Extract the (x, y) coordinate from the center of the cell holding the provided text.  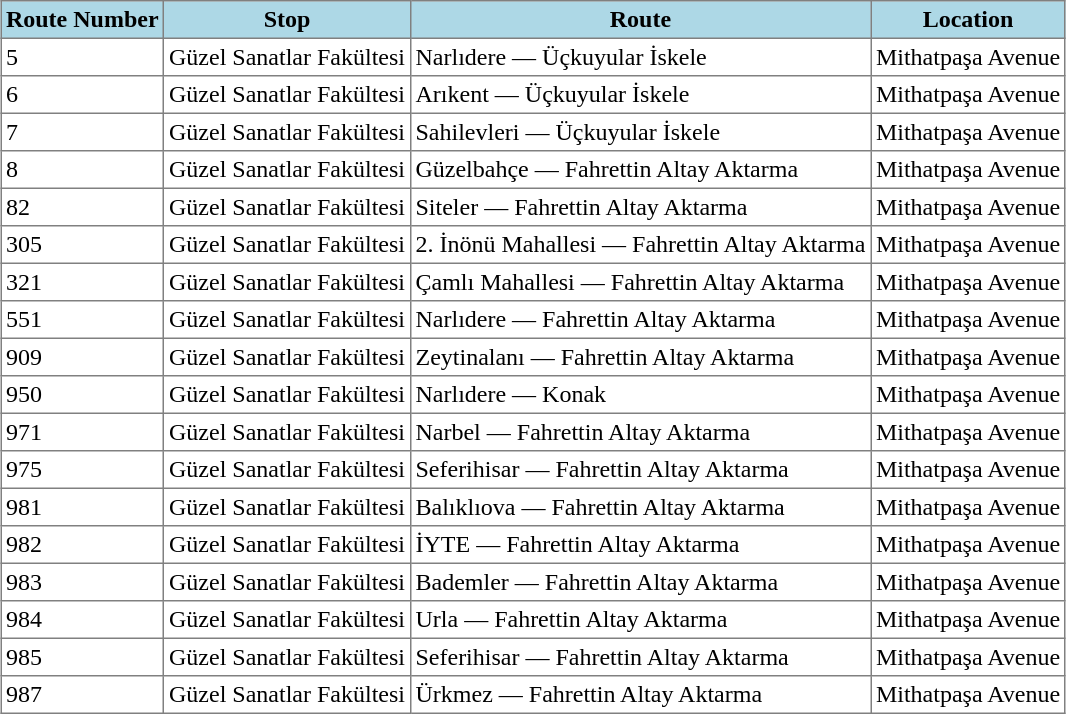
2. İnönü Mahallesi — Fahrettin Altay Aktarma (640, 245)
551 (82, 320)
İYTE — Fahrettin Altay Aktarma (640, 545)
Sahilevleri — Üçkuyular İskele (640, 132)
909 (82, 357)
7 (82, 132)
Route Number (82, 20)
Balıklıova — Fahrettin Altay Aktarma (640, 507)
982 (82, 545)
984 (82, 620)
Bademler — Fahrettin Altay Aktarma (640, 582)
985 (82, 657)
321 (82, 282)
Narlıdere — Konak (640, 395)
971 (82, 432)
987 (82, 695)
Narlıdere — Fahrettin Altay Aktarma (640, 320)
975 (82, 470)
Arıkent — Üçkuyular İskele (640, 95)
981 (82, 507)
8 (82, 170)
Location (968, 20)
6 (82, 95)
983 (82, 582)
5 (82, 57)
82 (82, 207)
Urla — Fahrettin Altay Aktarma (640, 620)
Ürkmez — Fahrettin Altay Aktarma (640, 695)
Zeytinalanı — Fahrettin Altay Aktarma (640, 357)
Siteler — Fahrettin Altay Aktarma (640, 207)
Güzelbahçe — Fahrettin Altay Aktarma (640, 170)
Narlıdere — Üçkuyular İskele (640, 57)
950 (82, 395)
305 (82, 245)
Çamlı Mahallesi — Fahrettin Altay Aktarma (640, 282)
Route (640, 20)
Narbel — Fahrettin Altay Aktarma (640, 432)
Stop (287, 20)
